Extract the [X, Y] coordinate from the center of the cell holding the provided text.  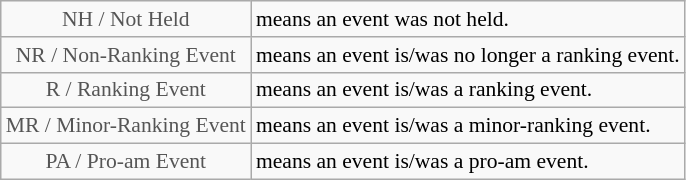
MR / Minor-Ranking Event [126, 126]
means an event is/was a ranking event. [468, 90]
means an event is/was no longer a ranking event. [468, 55]
means an event is/was a pro-am event. [468, 162]
R / Ranking Event [126, 90]
PA / Pro-am Event [126, 162]
means an event was not held. [468, 19]
means an event is/was a minor-ranking event. [468, 126]
NR / Non-Ranking Event [126, 55]
NH / Not Held [126, 19]
